Pinpoint the cell where the given text exists, returning its (X, Y) midpoint coordinate. 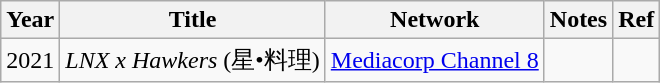
Ref (636, 20)
2021 (30, 60)
Title (192, 20)
Year (30, 20)
LNX x Hawkers (星•料理) (192, 60)
Notes (578, 20)
Mediacorp Channel 8 (434, 60)
Network (434, 20)
